Pinpoint the cell where the given text exists, returning its [X, Y] midpoint coordinate. 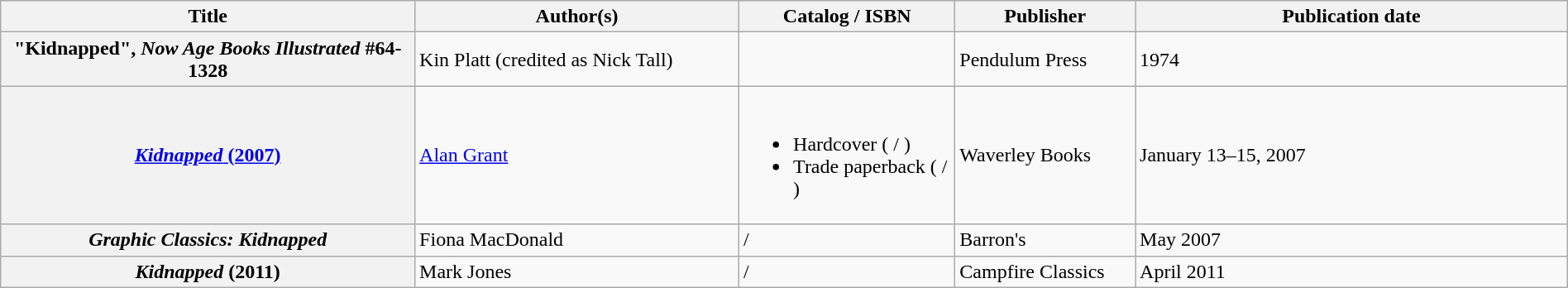
Waverley Books [1045, 156]
Kidnapped (2007) [208, 156]
Fiona MacDonald [577, 240]
Hardcover ( / )Trade paperback ( / ) [847, 156]
"Kidnapped", Now Age Books Illustrated #64-1328 [208, 60]
1974 [1351, 60]
Author(s) [577, 17]
May 2007 [1351, 240]
Catalog / ISBN [847, 17]
Kidnapped (2011) [208, 271]
Graphic Classics: Kidnapped [208, 240]
Kin Platt (credited as Nick Tall) [577, 60]
Mark Jones [577, 271]
Title [208, 17]
Campfire Classics [1045, 271]
Alan Grant [577, 156]
January 13–15, 2007 [1351, 156]
Publication date [1351, 17]
Barron's [1045, 240]
April 2011 [1351, 271]
Publisher [1045, 17]
Pendulum Press [1045, 60]
